Extract the (x, y) coordinate from the center of the cell holding the provided text.  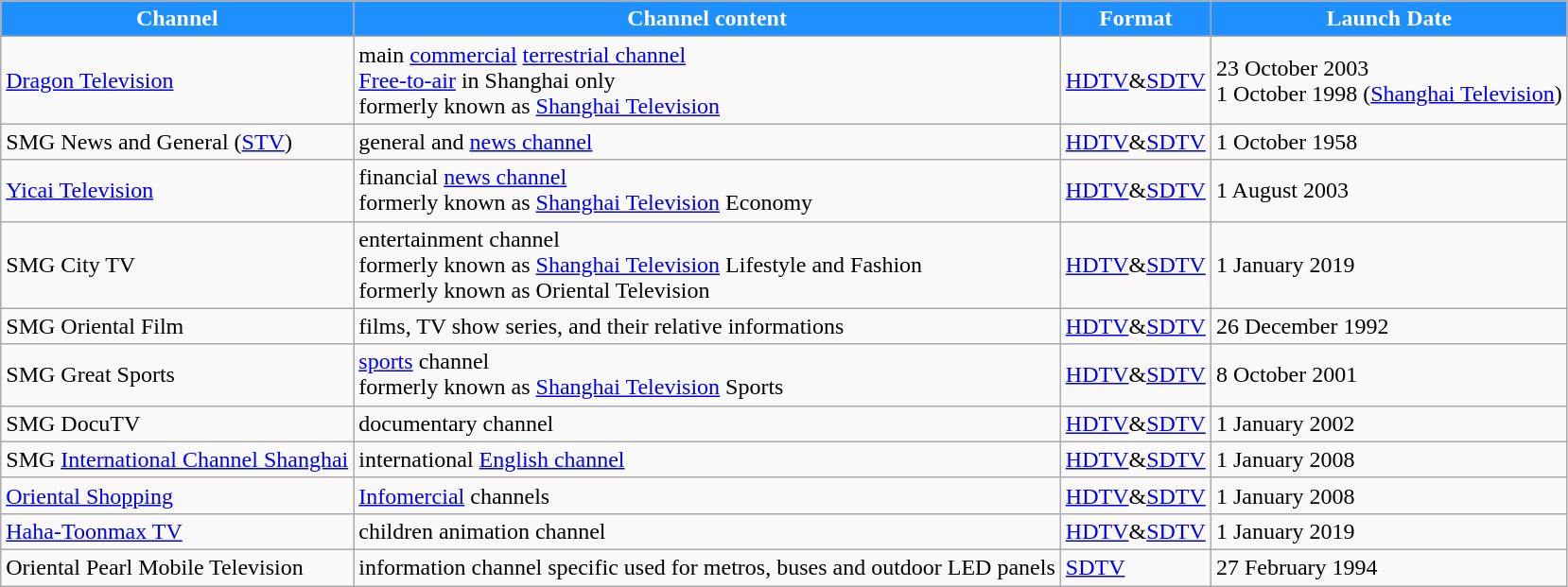
Launch Date (1388, 19)
sports channelformerly known as Shanghai Television Sports (707, 374)
SDTV (1135, 567)
SMG DocuTV (178, 423)
26 December 1992 (1388, 326)
Channel content (707, 19)
main commercial terrestrial channelFree-to-air in Shanghai onlyformerly known as Shanghai Television (707, 80)
23 October 20031 October 1998 (Shanghai Television) (1388, 80)
international English channel (707, 459)
SMG International Channel Shanghai (178, 459)
documentary channel (707, 423)
children animation channel (707, 531)
entertainment channelformerly known as Shanghai Television Lifestyle and Fashionformerly known as Oriental Television (707, 265)
Haha-Toonmax TV (178, 531)
SMG Oriental Film (178, 326)
1 January 2002 (1388, 423)
SMG City TV (178, 265)
financial news channelformerly known as Shanghai Television Economy (707, 191)
information channel specific used for metros, buses and outdoor LED panels (707, 567)
1 August 2003 (1388, 191)
Infomercial channels (707, 495)
1 October 1958 (1388, 142)
general and news channel (707, 142)
8 October 2001 (1388, 374)
27 February 1994 (1388, 567)
Format (1135, 19)
Channel (178, 19)
SMG News and General (STV) (178, 142)
films, TV show series, and their relative informations (707, 326)
Dragon Television (178, 80)
Oriental Shopping (178, 495)
Yicai Television (178, 191)
Oriental Pearl Mobile Television (178, 567)
SMG Great Sports (178, 374)
